From the cell containing the given text, extract its center point as [X, Y] coordinate. 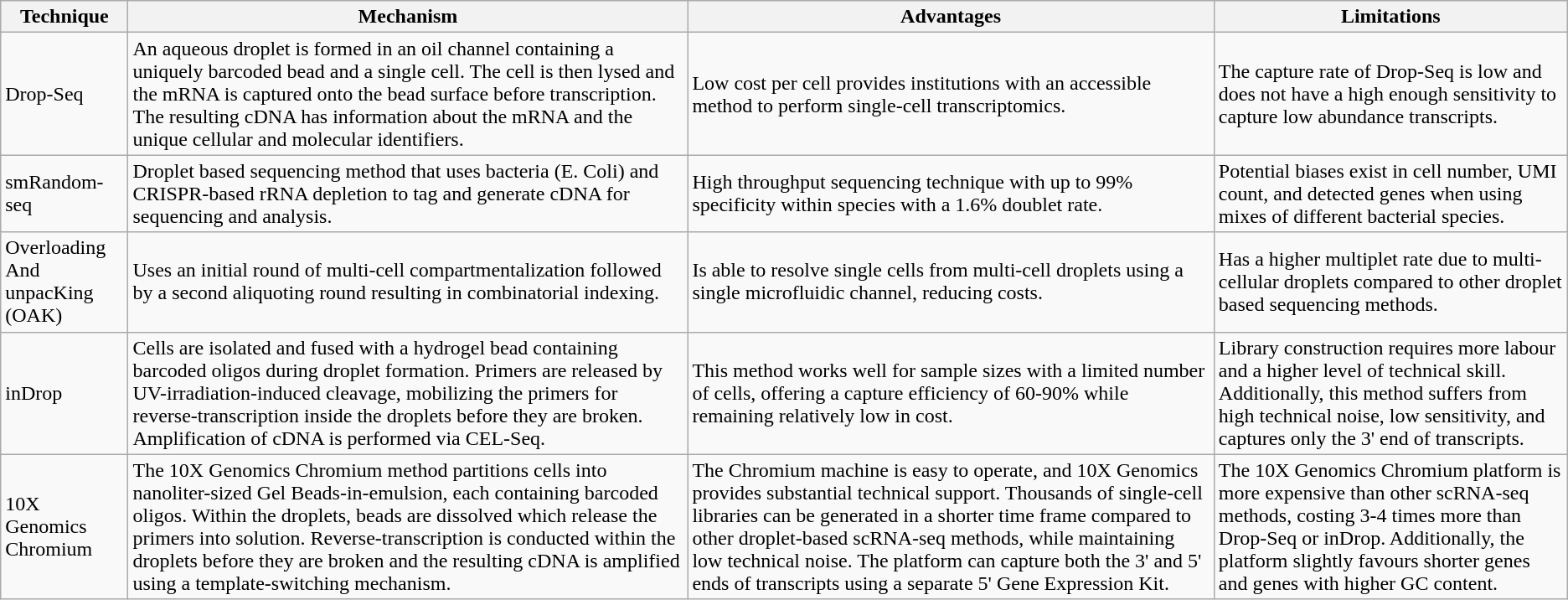
Has a higher multiplet rate due to multi-cellular droplets compared to other droplet based sequencing methods. [1390, 282]
inDrop [64, 393]
smRandom-seq [64, 194]
Overloading And unpacKing(OAK) [64, 282]
Low cost per cell provides institutions with an accessible method to perform single-cell transcriptomics. [951, 94]
10X Genomics Chromium [64, 526]
Potential biases exist in cell number, UMI count, and detected genes when using mixes of different bacterial species. [1390, 194]
Advantages [951, 17]
Limitations [1390, 17]
Mechanism [408, 17]
Technique [64, 17]
Uses an initial round of multi-cell compartmentalization followed by a second aliquoting round resulting in combinatorial indexing. [408, 282]
High throughput sequencing technique with up to 99% specificity within species with a 1.6% doublet rate. [951, 194]
Drop-Seq [64, 94]
The capture rate of Drop-Seq is low and does not have a high enough sensitivity to capture low abundance transcripts. [1390, 94]
Droplet based sequencing method that uses bacteria (E. Coli) and CRISPR-based rRNA depletion to tag and generate cDNA for sequencing and analysis. [408, 194]
Is able to resolve single cells from multi-cell droplets using a single microfluidic channel, reducing costs. [951, 282]
